Scan for the cell matching the given text and deliver its (X, Y) coordinate at center. 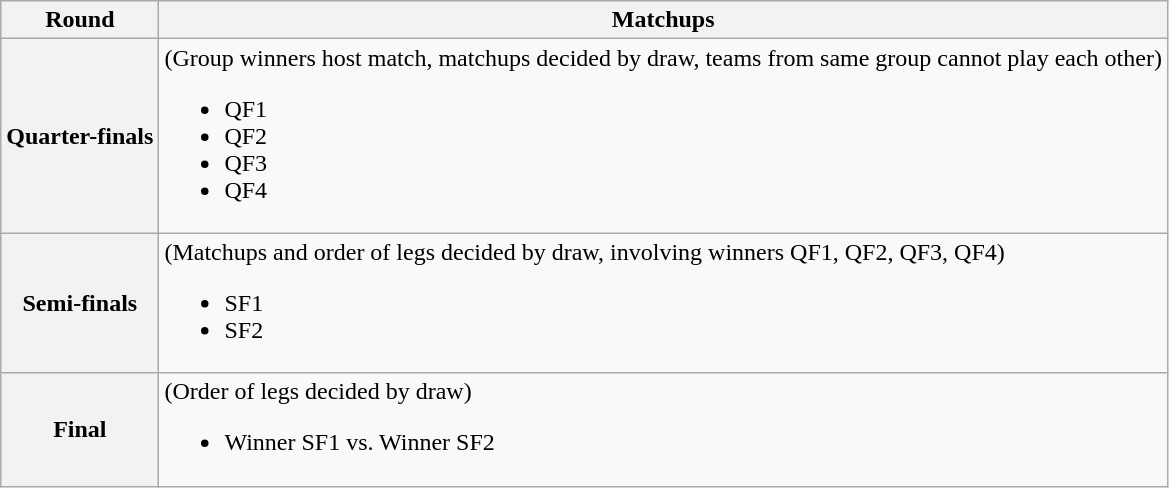
Matchups (664, 20)
(Order of legs decided by draw)Winner SF1 vs. Winner SF2 (664, 430)
(Group winners host match, matchups decided by draw, teams from same group cannot play each other)QF1QF2QF3QF4 (664, 136)
Semi-finals (80, 303)
Quarter-finals (80, 136)
(Matchups and order of legs decided by draw, involving winners QF1, QF2, QF3, QF4)SF1SF2 (664, 303)
Final (80, 430)
Round (80, 20)
